Provide the [x, y] coordinate of the cell's center where the given text is located.  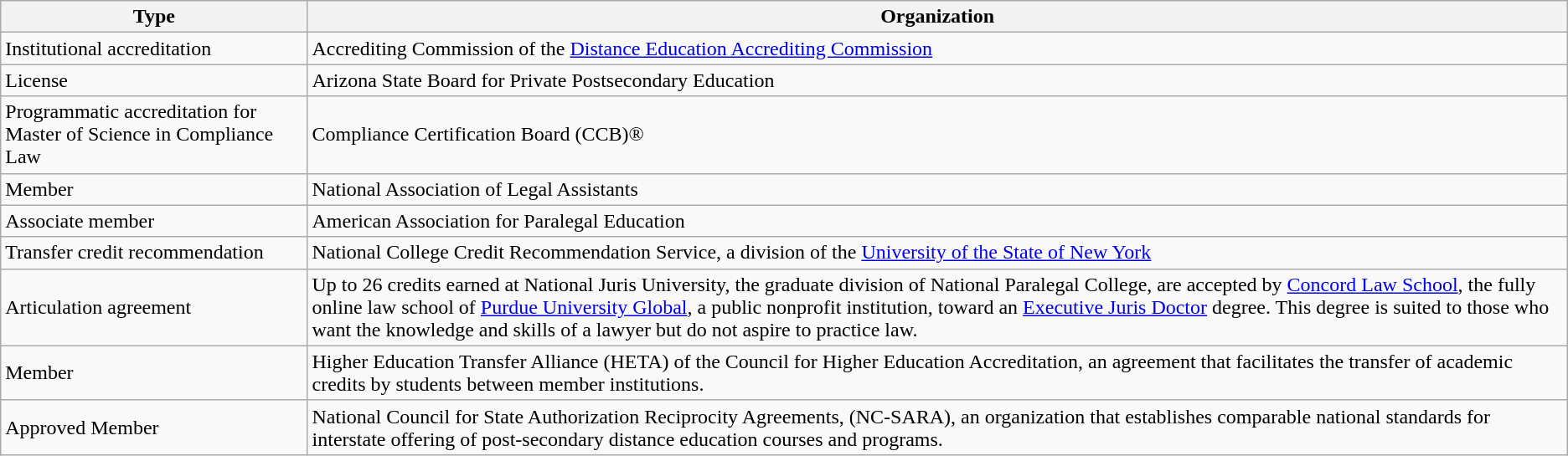
License [154, 80]
American Association for Paralegal Education [937, 221]
Programmatic accreditation for Master of Science in Compliance Law [154, 135]
Transfer credit recommendation [154, 253]
Articulation agreement [154, 307]
Accrediting Commission of the Distance Education Accrediting Commission [937, 49]
Associate member [154, 221]
Institutional accreditation [154, 49]
National College Credit Recommendation Service, a division of the University of the State of New York [937, 253]
Organization [937, 17]
Arizona State Board for Private Postsecondary Education [937, 80]
National Association of Legal Assistants [937, 189]
Type [154, 17]
Compliance Certification Board (CCB)® [937, 135]
Approved Member [154, 427]
